Locate the cell with the specified text and output its (X, Y) center coordinate. 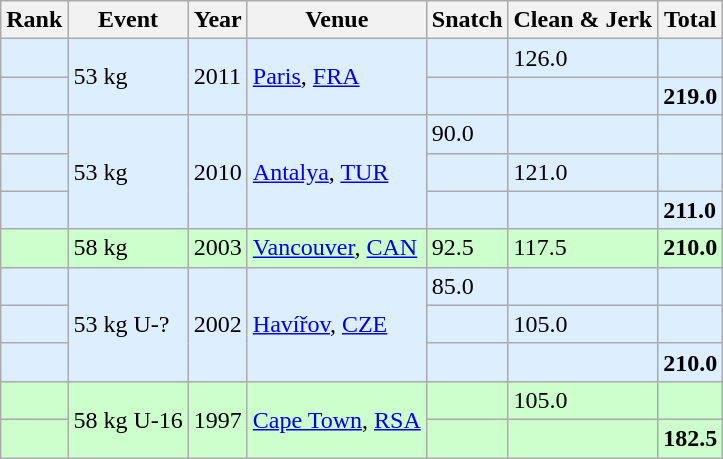
2003 (218, 248)
58 kg U-16 (128, 419)
211.0 (690, 210)
2010 (218, 172)
Vancouver, CAN (336, 248)
Antalya, TUR (336, 172)
Snatch (467, 20)
117.5 (583, 248)
Clean & Jerk (583, 20)
Total (690, 20)
121.0 (583, 172)
Venue (336, 20)
2002 (218, 324)
182.5 (690, 438)
92.5 (467, 248)
Year (218, 20)
1997 (218, 419)
Rank (34, 20)
219.0 (690, 96)
Havířov, CZE (336, 324)
126.0 (583, 58)
58 kg (128, 248)
90.0 (467, 134)
2011 (218, 77)
Cape Town, RSA (336, 419)
Event (128, 20)
85.0 (467, 286)
Paris, FRA (336, 77)
53 kg U-? (128, 324)
